For the text-containing cell, return its midpoint in [x, y] coordinate format. 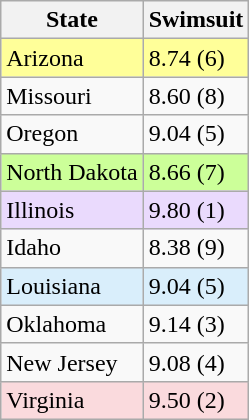
Arizona [72, 58]
Oregon [72, 134]
9.80 (1) [196, 210]
8.66 (7) [196, 172]
Idaho [72, 248]
State [72, 20]
Illinois [72, 210]
Louisiana [72, 286]
9.14 (3) [196, 324]
North Dakota [72, 172]
9.50 (2) [196, 400]
8.60 (8) [196, 96]
Missouri [72, 96]
Swimsuit [196, 20]
8.38 (9) [196, 248]
9.08 (4) [196, 362]
Virginia [72, 400]
New Jersey [72, 362]
8.74 (6) [196, 58]
Oklahoma [72, 324]
